Determine the [X, Y] coordinate at the center of the cell enclosing the given text.  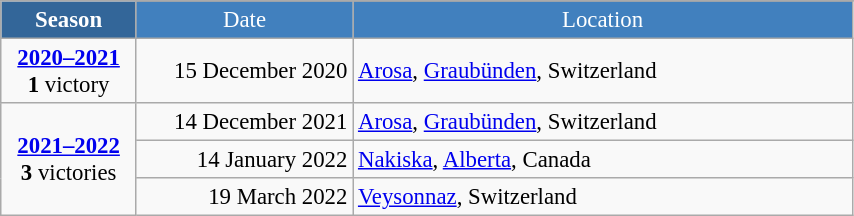
14 December 2021 [244, 122]
Season [69, 20]
14 January 2022 [244, 160]
Date [244, 20]
2020–2021 1 victory [69, 72]
2021–2022 3 victories [69, 160]
15 December 2020 [244, 72]
19 March 2022 [244, 197]
Location [603, 20]
Nakiska, Alberta, Canada [603, 160]
Veysonnaz, Switzerland [603, 197]
